Search for the cell housing the specified text and yield its (x, y) center coordinate. 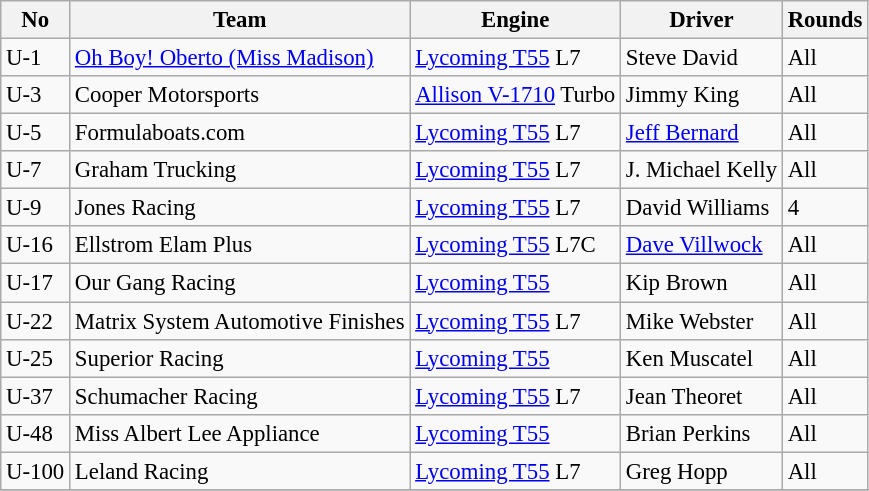
U-48 (36, 433)
Cooper Motorsports (240, 95)
Jeff Bernard (702, 133)
U-3 (36, 95)
Dave Villwock (702, 245)
U-5 (36, 133)
Jean Theoret (702, 396)
U-25 (36, 358)
Leland Racing (240, 471)
Miss Albert Lee Appliance (240, 433)
U-1 (36, 58)
Allison V-1710 Turbo (516, 95)
Ellstrom Elam Plus (240, 245)
U-17 (36, 283)
4 (824, 208)
Graham Trucking (240, 170)
Greg Hopp (702, 471)
Matrix System Automotive Finishes (240, 321)
Jimmy King (702, 95)
Rounds (824, 20)
U-9 (36, 208)
U-100 (36, 471)
Jones Racing (240, 208)
J. Michael Kelly (702, 170)
Mike Webster (702, 321)
U-16 (36, 245)
Driver (702, 20)
U-7 (36, 170)
Ken Muscatel (702, 358)
No (36, 20)
Schumacher Racing (240, 396)
Oh Boy! Oberto (Miss Madison) (240, 58)
Lycoming T55 L7C (516, 245)
Brian Perkins (702, 433)
Our Gang Racing (240, 283)
Engine (516, 20)
Team (240, 20)
U-22 (36, 321)
Superior Racing (240, 358)
Steve David (702, 58)
Formulaboats.com (240, 133)
Kip Brown (702, 283)
U-37 (36, 396)
David Williams (702, 208)
